Scan for the cell matching the given text and deliver its [x, y] coordinate at center. 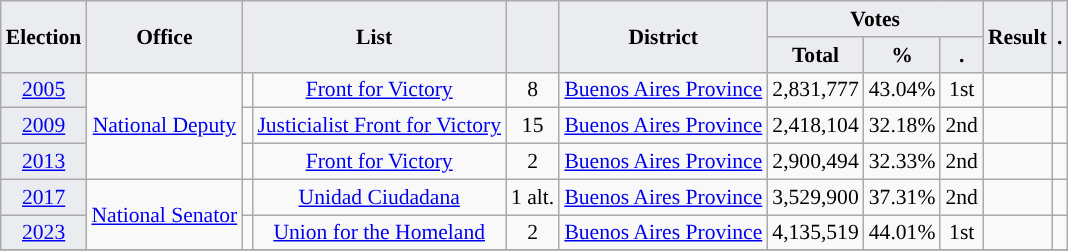
Election [44, 36]
2013 [44, 162]
National Senator [164, 214]
37.31% [902, 197]
44.01% [902, 233]
Total [815, 55]
32.18% [902, 126]
3,529,900 [815, 197]
15 [532, 126]
2023 [44, 233]
Unidad Ciudadana [379, 197]
Union for the Homeland [379, 233]
43.04% [902, 90]
2009 [44, 126]
2,900,494 [815, 162]
32.33% [902, 162]
Office [164, 36]
1 alt. [532, 197]
2005 [44, 90]
National Deputy [164, 126]
2017 [44, 197]
8 [532, 90]
Result [1018, 36]
Votes [875, 19]
2,418,104 [815, 126]
List [374, 36]
District [663, 36]
Justicialist Front for Victory [379, 126]
2,831,777 [815, 90]
4,135,519 [815, 233]
% [902, 55]
